Determine the [x, y] coordinate at the center of the cell enclosing the given text.  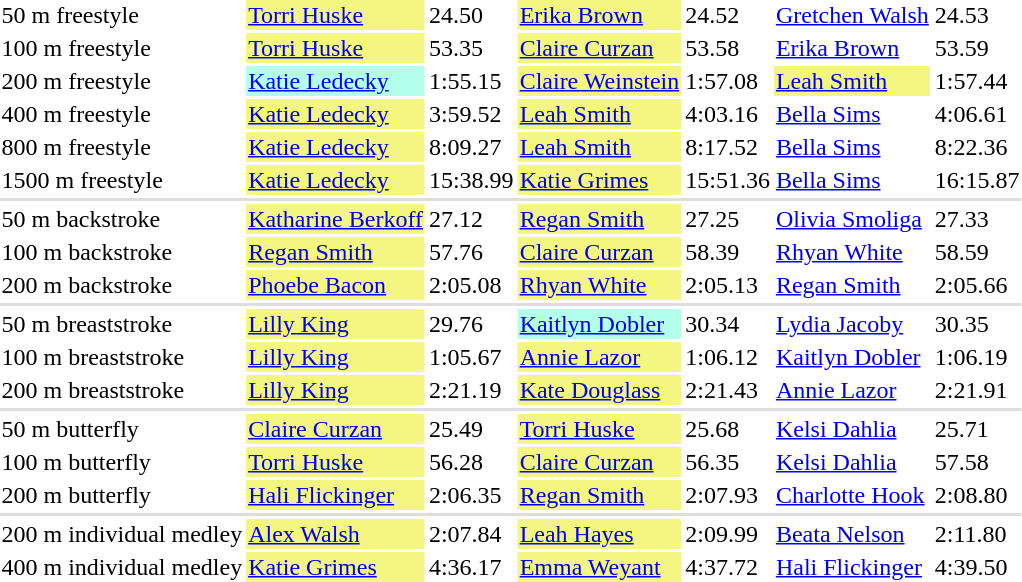
29.76 [471, 324]
200 m freestyle [122, 81]
200 m backstroke [122, 285]
2:05.13 [728, 285]
1:57.08 [728, 81]
Phoebe Bacon [336, 285]
1:06.12 [728, 357]
25.49 [471, 429]
2:21.19 [471, 390]
100 m backstroke [122, 252]
50 m freestyle [122, 15]
Lydia Jacoby [852, 324]
100 m breaststroke [122, 357]
2:06.35 [471, 495]
Olivia Smoliga [852, 219]
24.52 [728, 15]
4:06.61 [977, 114]
4:36.17 [471, 567]
57.58 [977, 462]
25.68 [728, 429]
53.35 [471, 48]
4:03.16 [728, 114]
56.28 [471, 462]
2:07.93 [728, 495]
27.12 [471, 219]
200 m individual medley [122, 534]
57.76 [471, 252]
1:06.19 [977, 357]
24.50 [471, 15]
2:11.80 [977, 534]
30.34 [728, 324]
200 m breaststroke [122, 390]
30.35 [977, 324]
Beata Nelson [852, 534]
2:21.91 [977, 390]
Gretchen Walsh [852, 15]
200 m butterfly [122, 495]
8:09.27 [471, 147]
Leah Hayes [600, 534]
53.59 [977, 48]
15:38.99 [471, 180]
2:09.99 [728, 534]
Alex Walsh [336, 534]
27.25 [728, 219]
2:21.43 [728, 390]
16:15.87 [977, 180]
56.35 [728, 462]
Claire Weinstein [600, 81]
1500 m freestyle [122, 180]
25.71 [977, 429]
58.39 [728, 252]
24.53 [977, 15]
50 m backstroke [122, 219]
2:05.66 [977, 285]
100 m butterfly [122, 462]
8:17.52 [728, 147]
400 m individual medley [122, 567]
400 m freestyle [122, 114]
Kate Douglass [600, 390]
2:05.08 [471, 285]
53.58 [728, 48]
50 m breaststroke [122, 324]
50 m butterfly [122, 429]
1:55.15 [471, 81]
1:05.67 [471, 357]
8:22.36 [977, 147]
58.59 [977, 252]
1:57.44 [977, 81]
Emma Weyant [600, 567]
2:07.84 [471, 534]
Katharine Berkoff [336, 219]
4:39.50 [977, 567]
15:51.36 [728, 180]
2:08.80 [977, 495]
Charlotte Hook [852, 495]
4:37.72 [728, 567]
800 m freestyle [122, 147]
27.33 [977, 219]
3:59.52 [471, 114]
100 m freestyle [122, 48]
